Detect which cell encompasses the target text, then output its [X, Y] center coordinate. 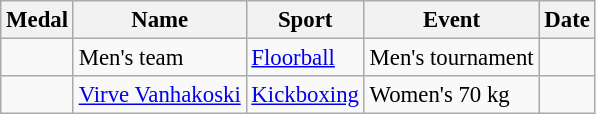
Medal [38, 20]
Women's 70 kg [452, 95]
Name [160, 20]
Floorball [305, 58]
Date [567, 20]
Kickboxing [305, 95]
Virve Vanhakoski [160, 95]
Sport [305, 20]
Event [452, 20]
Men's tournament [452, 58]
Men's team [160, 58]
